For the text-containing cell, return its midpoint in (x, y) coordinate format. 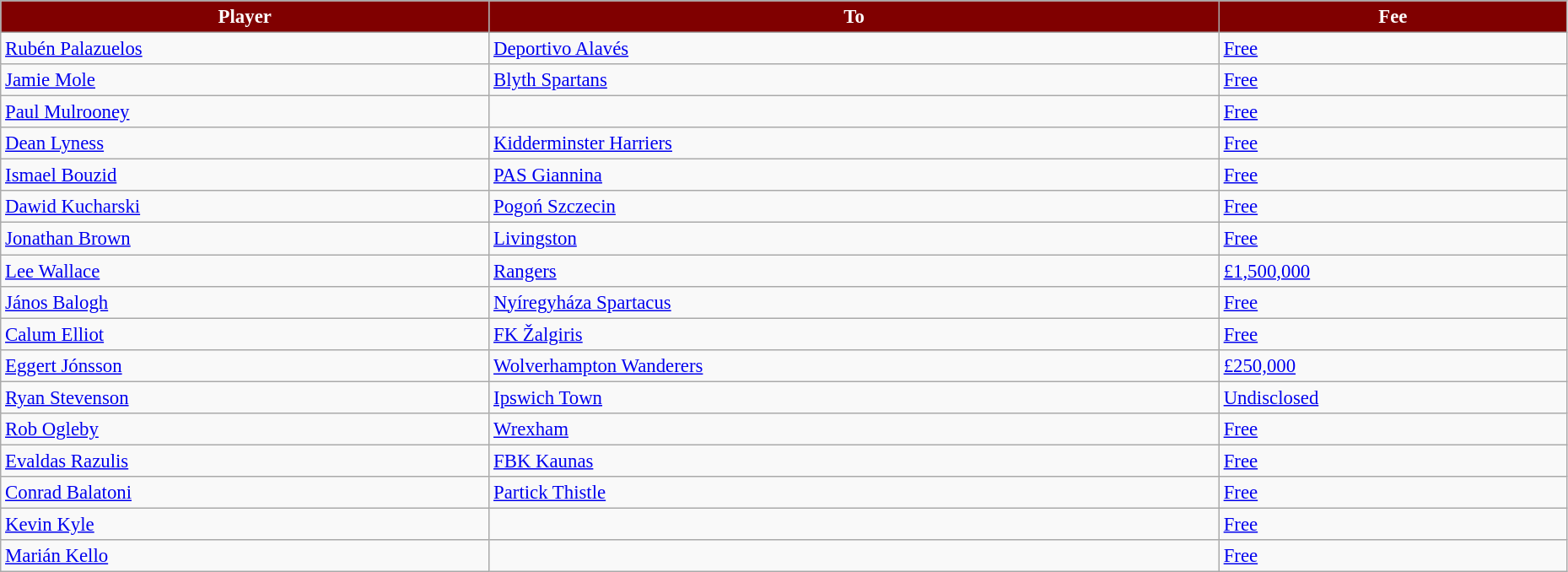
Ryan Stevenson (245, 397)
Dean Lyness (245, 143)
Dawid Kucharski (245, 207)
Marián Kello (245, 556)
Conrad Balatoni (245, 493)
Paul Mulrooney (245, 112)
Calum Elliot (245, 334)
Partick Thistle (854, 493)
Fee (1393, 17)
Deportivo Alavés (854, 49)
Nyíregyháza Spartacus (854, 302)
Rob Ogleby (245, 429)
Pogoń Szczecin (854, 207)
£1,500,000 (1393, 271)
Rubén Palazuelos (245, 49)
Evaldas Razulis (245, 461)
To (854, 17)
Ipswich Town (854, 397)
Wrexham (854, 429)
FK Žalgiris (854, 334)
Kidderminster Harriers (854, 143)
£250,000 (1393, 365)
Lee Wallace (245, 271)
Wolverhampton Wanderers (854, 365)
Livingston (854, 239)
Eggert Jónsson (245, 365)
Jamie Mole (245, 80)
Rangers (854, 271)
Player (245, 17)
PAS Giannina (854, 175)
Kevin Kyle (245, 524)
Jonathan Brown (245, 239)
Blyth Spartans (854, 80)
Undisclosed (1393, 397)
János Balogh (245, 302)
Ismael Bouzid (245, 175)
FBK Kaunas (854, 461)
